From the cell containing the given text, extract its center point as (X, Y) coordinate. 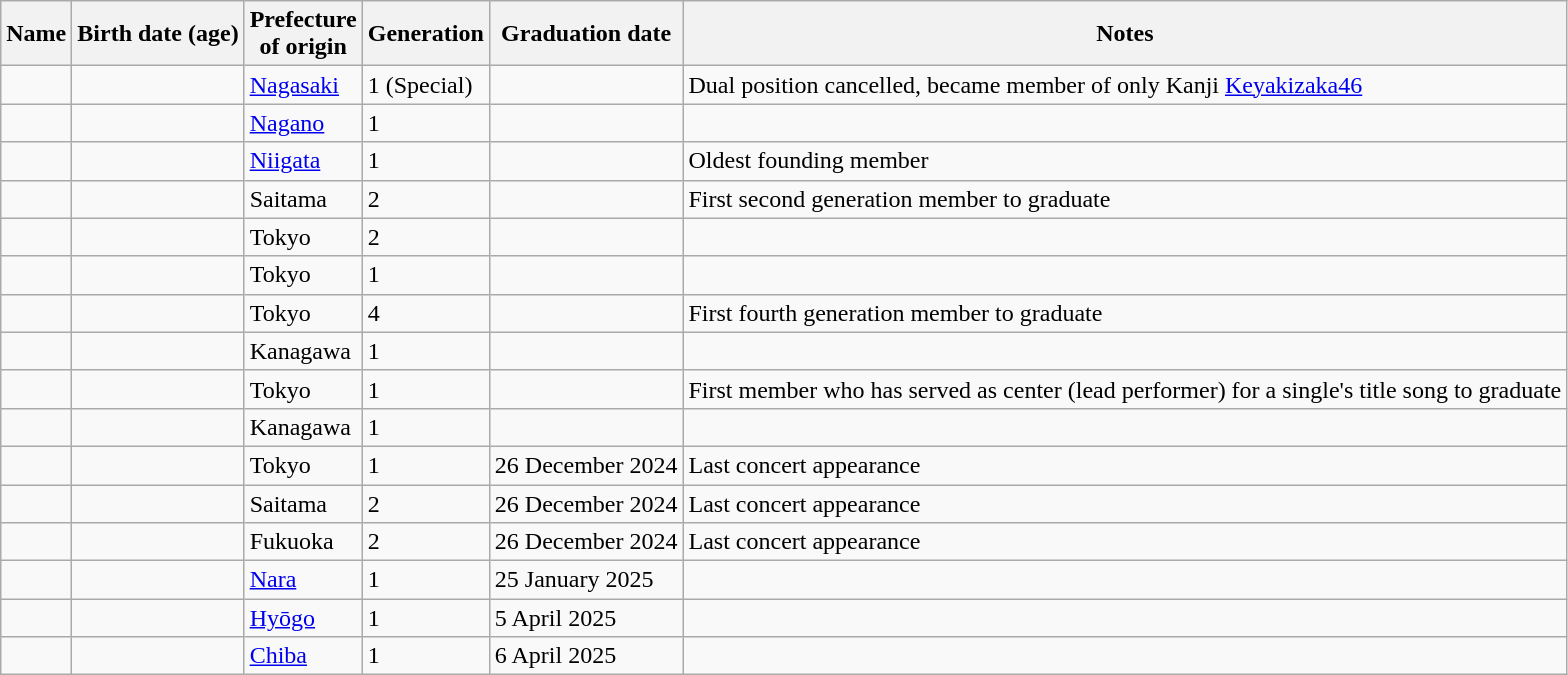
5 April 2025 (586, 618)
First member who has served as center (lead performer) for a single's title song to graduate (1125, 389)
1 (Special) (426, 85)
Prefectureof origin (303, 34)
Graduation date (586, 34)
Niigata (303, 161)
Hyōgo (303, 618)
6 April 2025 (586, 656)
Nagano (303, 123)
Fukuoka (303, 542)
Name (36, 34)
Generation (426, 34)
Notes (1125, 34)
Dual position cancelled, became member of only Kanji Keyakizaka46 (1125, 85)
First fourth generation member to graduate (1125, 313)
4 (426, 313)
Birth date (age) (158, 34)
Nara (303, 580)
Chiba (303, 656)
Oldest founding member (1125, 161)
25 January 2025 (586, 580)
Nagasaki (303, 85)
First second generation member to graduate (1125, 199)
